For the text-containing cell, return its midpoint in [x, y] coordinate format. 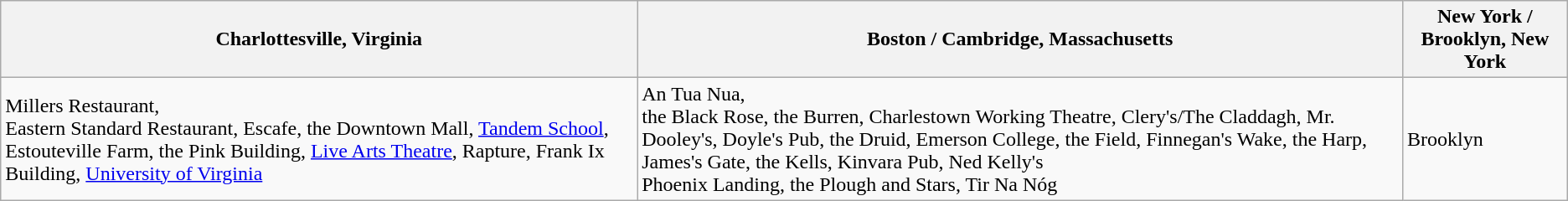
New York / Brooklyn, New York [1484, 39]
Brooklyn [1484, 139]
Charlottesville, Virginia [319, 39]
Boston / Cambridge, Massachusetts [1020, 39]
